Output the (X, Y) coordinate of the center of the cell containing the given text.  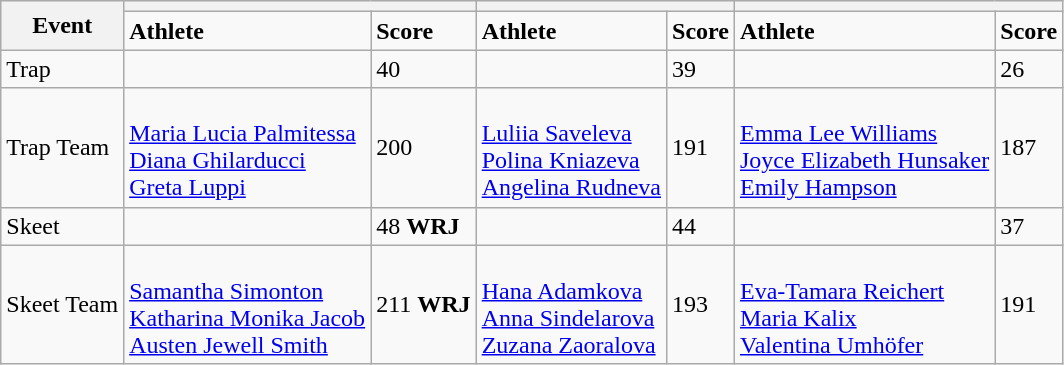
211 WRJ (424, 304)
39 (701, 69)
Trap Team (62, 148)
44 (701, 226)
200 (424, 148)
Luliia SavelevaPolina KniazevaAngelina Rudneva (571, 148)
37 (1029, 226)
Hana AdamkovaAnna SindelarovaZuzana Zaoralova (571, 304)
187 (1029, 148)
Event (62, 26)
Skeet (62, 226)
48 WRJ (424, 226)
40 (424, 69)
Trap (62, 69)
193 (701, 304)
Maria Lucia PalmitessaDiana GhilarducciGreta Luppi (248, 148)
Skeet Team (62, 304)
Samantha SimontonKatharina Monika JacobAusten Jewell Smith (248, 304)
Emma Lee WilliamsJoyce Elizabeth HunsakerEmily Hampson (864, 148)
Eva-Tamara ReichertMaria KalixValentina Umhöfer (864, 304)
26 (1029, 69)
